Provide the (x, y) coordinate of the cell's center where the given text is located.  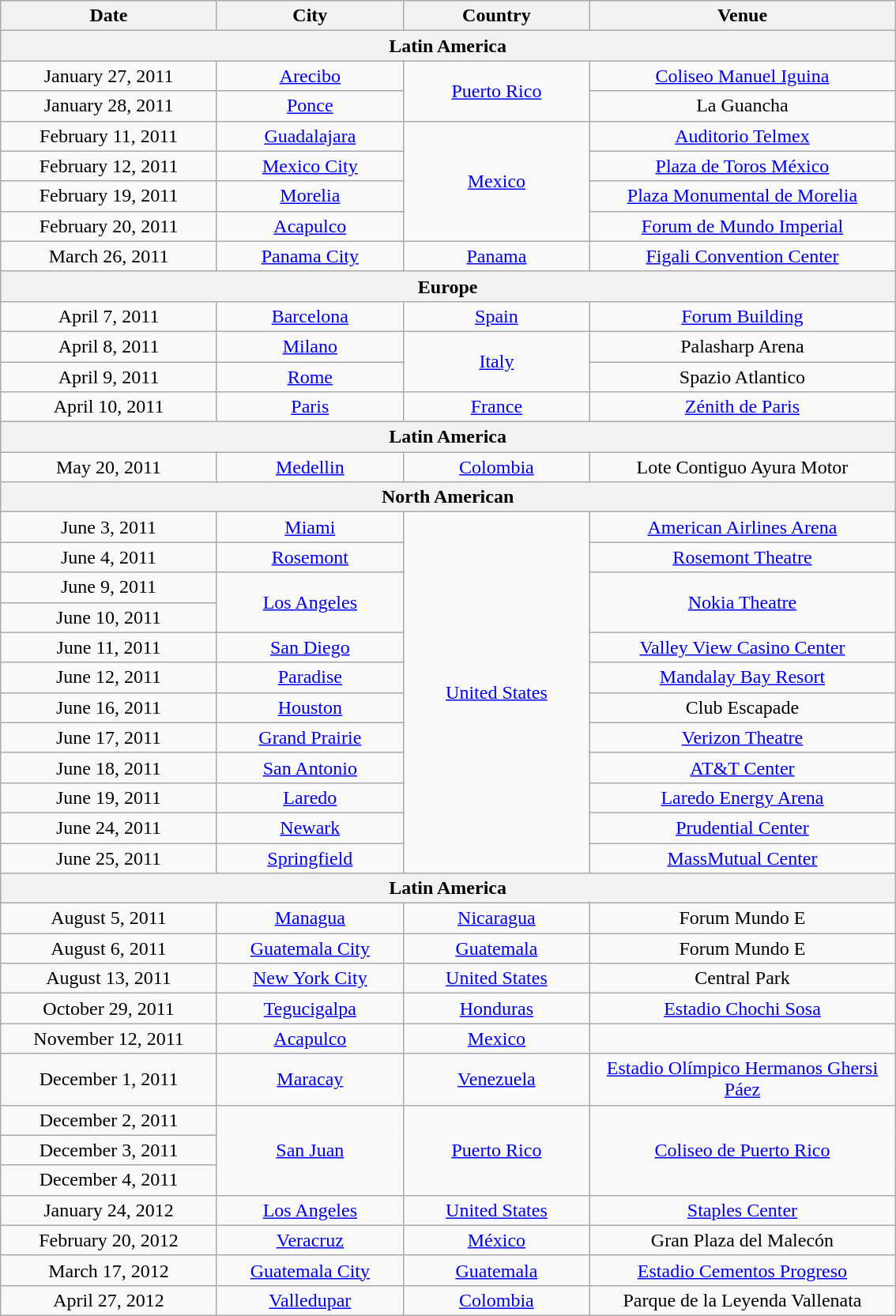
Coliseo de Puerto Rico (742, 1150)
January 27, 2011 (109, 76)
April 7, 2011 (109, 316)
Springfield (310, 858)
Houston (310, 707)
June 9, 2011 (109, 587)
Mexico City (310, 166)
Date (109, 16)
Estadio Chochi Sosa (742, 1009)
January 24, 2012 (109, 1210)
June 19, 2011 (109, 798)
Milano (310, 346)
November 12, 2011 (109, 1039)
Zénith de Paris (742, 407)
Venezuela (496, 1080)
August 6, 2011 (109, 948)
Barcelona (310, 316)
Medellin (310, 467)
Miami (310, 527)
February 12, 2011 (109, 166)
Parque de la Leyenda Vallenata (742, 1300)
Country (496, 16)
December 1, 2011 (109, 1080)
San Antonio (310, 767)
Spain (496, 316)
Lote Contiguo Ayura Motor (742, 467)
American Airlines Arena (742, 527)
February 20, 2011 (109, 226)
Verizon Theatre (742, 737)
Estadio Cementos Progreso (742, 1270)
Panama City (310, 256)
June 3, 2011 (109, 527)
Paradise (310, 677)
Forum de Mundo Imperial (742, 226)
Mandalay Bay Resort (742, 677)
December 4, 2011 (109, 1180)
Venue (742, 16)
Rosemont Theatre (742, 557)
June 10, 2011 (109, 617)
Paris (310, 407)
Auditorio Telmex (742, 136)
June 16, 2011 (109, 707)
Forum Building (742, 316)
Ponce (310, 106)
New York City (310, 979)
Nokia Theatre (742, 602)
December 3, 2011 (109, 1150)
Morelia (310, 196)
February 19, 2011 (109, 196)
Nicaragua (496, 918)
Plaza de Toros México (742, 166)
Central Park (742, 979)
Valley View Casino Center (742, 647)
La Guancha (742, 106)
Palasharp Arena (742, 346)
City (310, 16)
Panama (496, 256)
Laredo (310, 798)
Guadalajara (310, 136)
Staples Center (742, 1210)
January 28, 2011 (109, 106)
Valledupar (310, 1300)
December 2, 2011 (109, 1120)
June 17, 2011 (109, 737)
Newark (310, 828)
June 11, 2011 (109, 647)
Estadio Olímpico Hermanos Ghersi Páez (742, 1080)
France (496, 407)
April 27, 2012 (109, 1300)
Plaza Monumental de Morelia (742, 196)
Gran Plaza del Malecón (742, 1240)
Italy (496, 361)
Veracruz (310, 1240)
Rome (310, 377)
October 29, 2011 (109, 1009)
June 12, 2011 (109, 677)
Grand Prairie (310, 737)
Club Escapade (742, 707)
June 25, 2011 (109, 858)
North American (448, 497)
February 11, 2011 (109, 136)
Spazio Atlantico (742, 377)
March 26, 2011 (109, 256)
AT&T Center (742, 767)
Arecibo (310, 76)
MassMutual Center (742, 858)
Maracay (310, 1080)
Managua (310, 918)
April 10, 2011 (109, 407)
México (496, 1240)
April 9, 2011 (109, 377)
August 13, 2011 (109, 979)
February 20, 2012 (109, 1240)
Honduras (496, 1009)
San Diego (310, 647)
Tegucigalpa (310, 1009)
April 8, 2011 (109, 346)
Laredo Energy Arena (742, 798)
June 24, 2011 (109, 828)
Rosemont (310, 557)
August 5, 2011 (109, 918)
March 17, 2012 (109, 1270)
Coliseo Manuel Iguina (742, 76)
San Juan (310, 1150)
May 20, 2011 (109, 467)
June 18, 2011 (109, 767)
Europe (448, 286)
Figali Convention Center (742, 256)
Prudential Center (742, 828)
June 4, 2011 (109, 557)
